Extract the [X, Y] coordinate from the center of the cell holding the provided text.  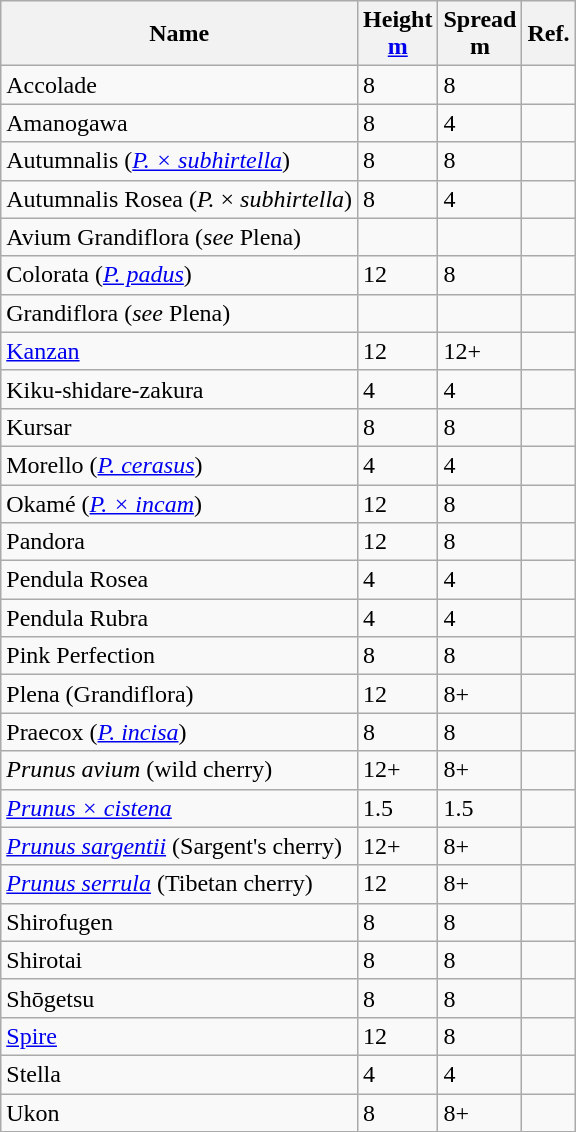
Name [180, 34]
Pendula Rosea [180, 580]
Ref. [548, 34]
Stella [180, 1074]
Shirotai [180, 960]
Ukon [180, 1113]
Prunus × cistena [180, 808]
Morello (P. cerasus) [180, 465]
Grandiflora (see Plena) [180, 313]
Pink Perfection [180, 656]
Prunus sargentii (Sargent's cherry) [180, 846]
Avium Grandiflora (see Plena) [180, 237]
Praecox (P. incisa) [180, 732]
Prunus serrula (Tibetan cherry) [180, 884]
Pendula Rubra [180, 618]
Spire [180, 1036]
Colorata (P. padus) [180, 275]
Autumnalis Rosea (P. × subhirtella) [180, 199]
Okamé (P. × incam) [180, 503]
Spreadm [480, 34]
Kursar [180, 427]
Accolade [180, 85]
Kanzan [180, 351]
Pandora [180, 542]
Autumnalis (P. × subhirtella) [180, 161]
Shirofugen [180, 922]
Amanogawa [180, 123]
Plena (Grandiflora) [180, 694]
Shōgetsu [180, 998]
Prunus avium (wild cherry) [180, 770]
Heightm [398, 34]
Kiku-shidare-zakura [180, 389]
